Detect which cell encompasses the target text, then output its [X, Y] center coordinate. 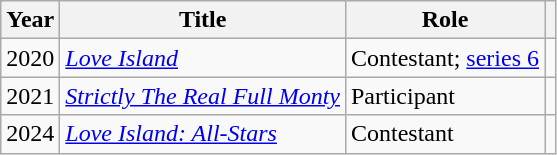
Contestant [444, 134]
Love Island [203, 58]
Love Island: All-Stars [203, 134]
Contestant; series 6 [444, 58]
2020 [30, 58]
Strictly The Real Full Monty [203, 96]
2021 [30, 96]
2024 [30, 134]
Title [203, 20]
Participant [444, 96]
Year [30, 20]
Role [444, 20]
